Return the [x, y] coordinate for the center point of the cell that contains the specified text.  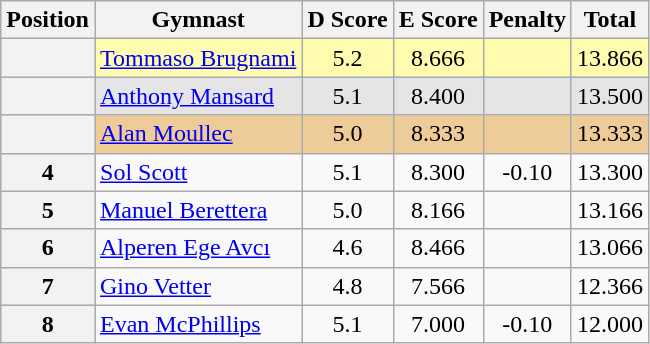
4.6 [348, 248]
Gino Vetter [198, 286]
Gymnast [198, 20]
8.466 [438, 248]
Evan McPhillips [198, 324]
8 [48, 324]
8.666 [438, 58]
D Score [348, 20]
7 [48, 286]
Alperen Ege Avcı [198, 248]
12.366 [610, 286]
Sol Scott [198, 172]
Penalty [527, 20]
5.2 [348, 58]
8.333 [438, 134]
13.500 [610, 96]
6 [48, 248]
8.166 [438, 210]
Alan Moullec [198, 134]
Anthony Mansard [198, 96]
Position [48, 20]
13.300 [610, 172]
7.566 [438, 286]
13.333 [610, 134]
8.400 [438, 96]
5 [48, 210]
13.866 [610, 58]
8.300 [438, 172]
12.000 [610, 324]
13.166 [610, 210]
Manuel Berettera [198, 210]
Total [610, 20]
4.8 [348, 286]
4 [48, 172]
7.000 [438, 324]
13.066 [610, 248]
Tommaso Brugnami [198, 58]
E Score [438, 20]
